From the cell containing the given text, extract its center point as [x, y] coordinate. 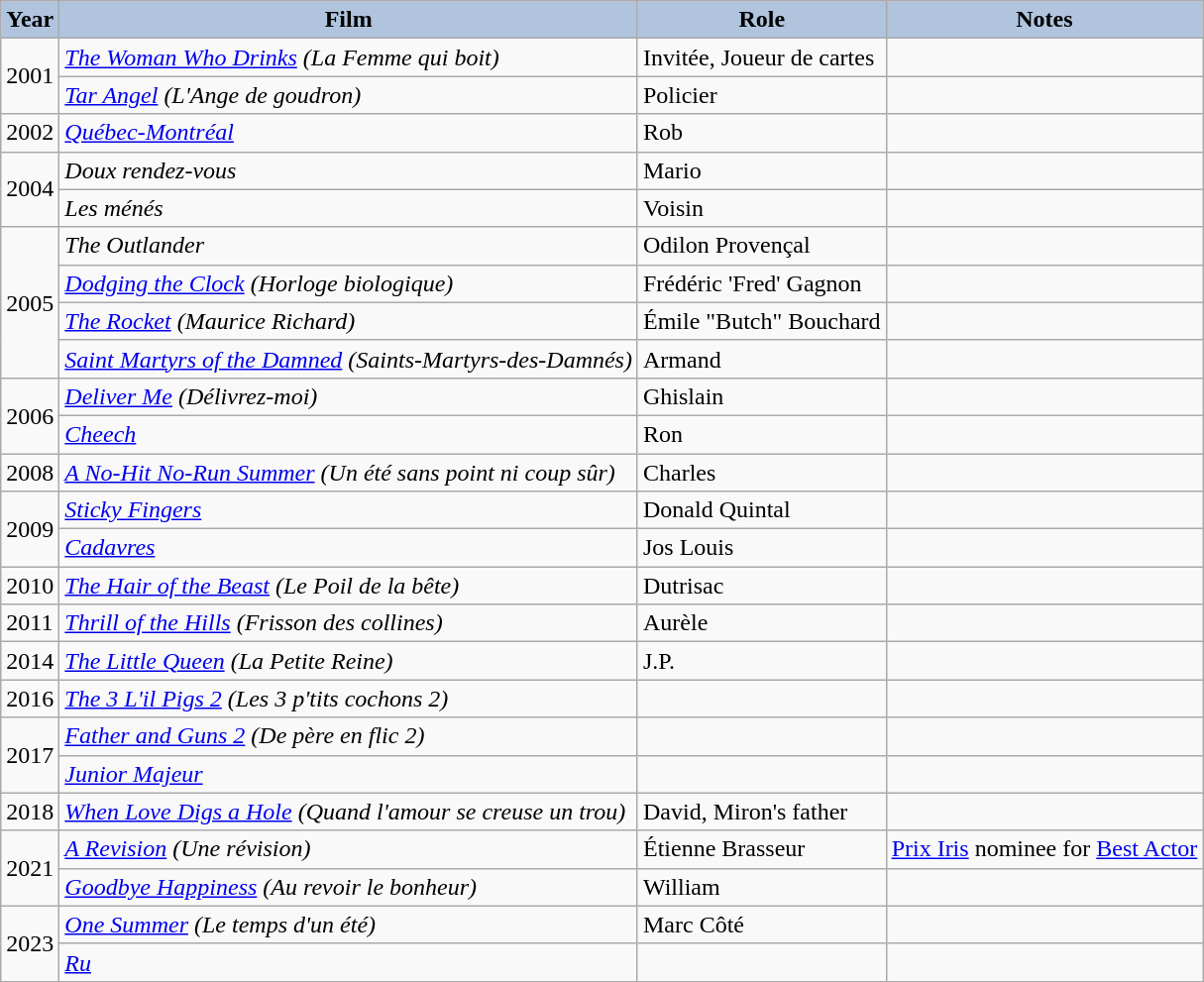
2002 [30, 133]
2009 [30, 529]
Ru [349, 962]
Deliver Me (Délivrez-moi) [349, 396]
The Woman Who Drinks (La Femme qui boit) [349, 57]
Jos Louis [761, 548]
Rob [761, 133]
Goodbye Happiness (Au revoir le bonheur) [349, 887]
When Love Digs a Hole (Quand l'amour se creuse un trou) [349, 812]
The 3 L'il Pigs 2 (Les 3 p'tits cochons 2) [349, 699]
A Revision (Une révision) [349, 849]
Dutrisac [761, 586]
Québec-Montréal [349, 133]
Armand [761, 359]
2011 [30, 623]
The Little Queen (La Petite Reine) [349, 661]
The Outlander [349, 246]
J.P. [761, 661]
Prix Iris nominee for Best Actor [1044, 849]
2017 [30, 755]
Ron [761, 434]
Saint Martyrs of the Damned (Saints-Martyrs-des-Damnés) [349, 359]
The Hair of the Beast (Le Poil de la bête) [349, 586]
Odilon Provençal [761, 246]
Invitée, Joueur de cartes [761, 57]
2018 [30, 812]
Film [349, 20]
2004 [30, 189]
2016 [30, 699]
Doux rendez-vous [349, 170]
William [761, 887]
Dodging the Clock (Horloge biologique) [349, 283]
Voisin [761, 208]
Donald Quintal [761, 510]
Thrill of the Hills (Frisson des collines) [349, 623]
Marc Côté [761, 925]
Cadavres [349, 548]
2005 [30, 302]
2001 [30, 76]
Tar Angel (L'Ange de goudron) [349, 95]
Cheech [349, 434]
Émile "Butch" Bouchard [761, 321]
Father and Guns 2 (De père en flic 2) [349, 736]
Policier [761, 95]
One Summer (Le temps d'un été) [349, 925]
2008 [30, 473]
Junior Majeur [349, 774]
Frédéric 'Fred' Gagnon [761, 283]
Aurèle [761, 623]
Year [30, 20]
Étienne Brasseur [761, 849]
Ghislain [761, 396]
Sticky Fingers [349, 510]
Role [761, 20]
Notes [1044, 20]
2006 [30, 415]
A No-Hit No-Run Summer (Un été sans point ni coup sûr) [349, 473]
Les ménés [349, 208]
2023 [30, 943]
2010 [30, 586]
The Rocket (Maurice Richard) [349, 321]
David, Miron's father [761, 812]
Mario [761, 170]
2021 [30, 868]
Charles [761, 473]
2014 [30, 661]
